Determine the [X, Y] coordinate at the center of the cell enclosing the given text.  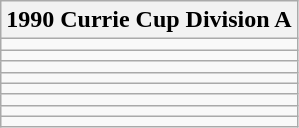
1990 Currie Cup Division A [149, 20]
